From the cell containing the given text, extract its center point as [X, Y] coordinate. 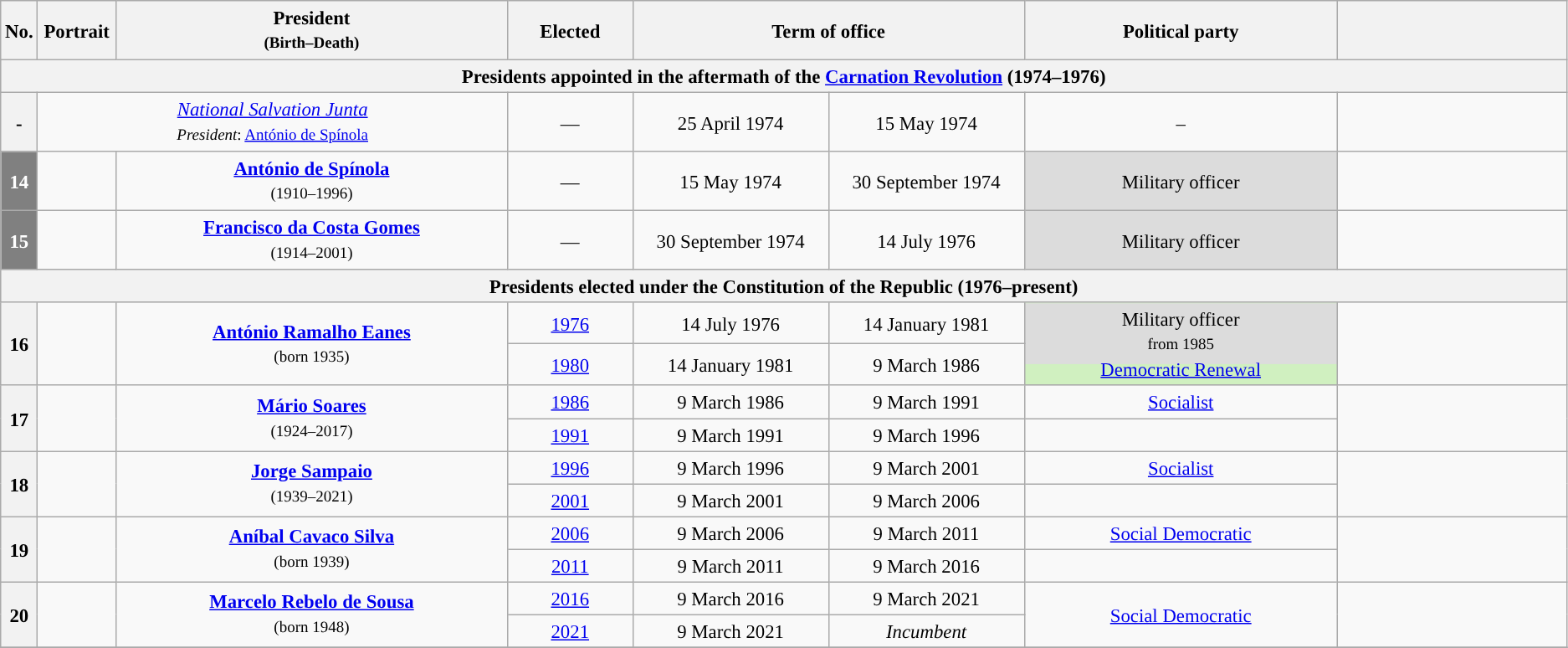
Jorge Sampaio(1939–2021) [311, 484]
President(Birth–Death) [311, 30]
1991 [570, 435]
19 [19, 549]
16 [19, 345]
1980 [570, 365]
15 [19, 241]
2011 [570, 566]
2006 [570, 532]
- [19, 122]
14 [19, 181]
25 April 1974 [730, 122]
Military officerfrom 1985Democratic Renewal [1181, 345]
António Ramalho Eanes(born 1935) [311, 345]
Term of office [828, 30]
1996 [570, 467]
1976 [570, 324]
Elected [570, 30]
Marcelo Rebelo de Sousa(born 1948) [311, 615]
2021 [570, 631]
20 [19, 615]
National Salvation JuntaPresident: António de Spínola [273, 122]
1986 [570, 402]
Incumbent [926, 631]
2001 [570, 501]
Presidents elected under the Constitution of the Republic (1976–present) [784, 286]
No. [19, 30]
Portrait [77, 30]
Political party [1181, 30]
Aníbal Cavaco Silva(born 1939) [311, 549]
Mário Soares(1924–2017) [311, 419]
Francisco da Costa Gomes(1914–2001) [311, 241]
António de Spínola(1910–1996) [311, 181]
18 [19, 484]
17 [19, 419]
– [1181, 122]
Presidents appointed in the aftermath of the Carnation Revolution (1974–1976) [784, 77]
2016 [570, 598]
